Search for the cell housing the specified text and yield its [x, y] center coordinate. 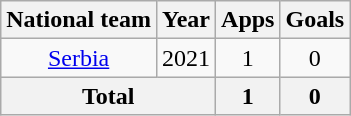
2021 [186, 58]
Total [108, 96]
Goals [315, 20]
Year [186, 20]
National team [79, 20]
Serbia [79, 58]
Apps [248, 20]
